Return the [x, y] coordinate for the center point of the cell that contains the specified text.  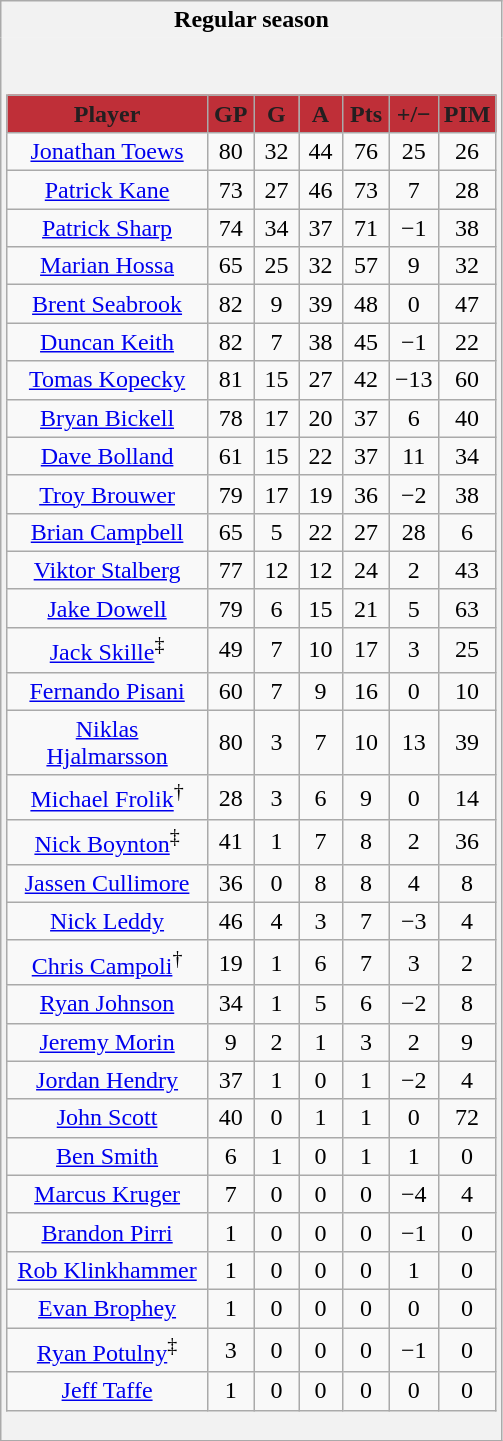
Jeremy Morin [107, 1042]
63 [467, 608]
+/− [414, 114]
Ryan Johnson [107, 1004]
45 [366, 342]
74 [230, 228]
Chris Campoli† [107, 962]
John Scott [107, 1118]
Marian Hossa [107, 266]
11 [414, 456]
−4 [414, 1194]
Nick Leddy [107, 921]
Michael Frolik† [107, 798]
A [320, 114]
Duncan Keith [107, 342]
Patrick Sharp [107, 228]
−13 [414, 380]
−3 [414, 921]
Niklas Hjalmarsson [107, 742]
Dave Bolland [107, 456]
44 [320, 152]
61 [230, 456]
Rob Klinkhammer [107, 1270]
Tomas Kopecky [107, 380]
57 [366, 266]
78 [230, 418]
21 [366, 608]
77 [230, 570]
20 [320, 418]
Brian Campbell [107, 532]
72 [467, 1118]
71 [366, 228]
41 [230, 842]
Regular season [252, 20]
13 [414, 742]
Nick Boynton‡ [107, 842]
Brent Seabrook [107, 304]
47 [467, 304]
49 [230, 650]
Brandon Pirri [107, 1232]
Marcus Kruger [107, 1194]
Jassen Cullimore [107, 883]
Evan Brophey [107, 1308]
Bryan Bickell [107, 418]
Jeff Taffe [107, 1391]
42 [366, 380]
Pts [366, 114]
Jack Skille‡ [107, 650]
Jordan Hendry [107, 1080]
Jake Dowell [107, 608]
16 [366, 691]
Fernando Pisani [107, 691]
Viktor Stalberg [107, 570]
24 [366, 570]
PIM [467, 114]
43 [467, 570]
Patrick Kane [107, 190]
G [276, 114]
Ben Smith [107, 1156]
48 [366, 304]
Ryan Potulny‡ [107, 1350]
Jonathan Toews [107, 152]
76 [366, 152]
Troy Brouwer [107, 494]
14 [467, 798]
81 [230, 380]
GP [230, 114]
Player [107, 114]
26 [467, 152]
